Return [x, y] of the center of cell containing provided text 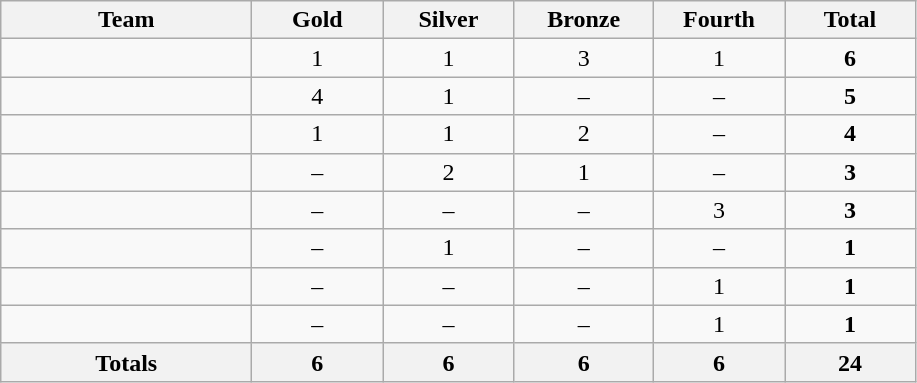
24 [850, 362]
Fourth [718, 20]
Total [850, 20]
Silver [448, 20]
5 [850, 96]
Team [126, 20]
Bronze [584, 20]
Gold [318, 20]
Totals [126, 362]
